For the text-containing cell, return its midpoint in (x, y) coordinate format. 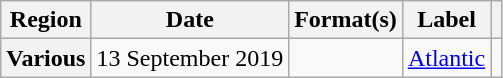
Label (446, 20)
Date (190, 20)
Format(s) (346, 20)
Atlantic (446, 58)
Various (46, 58)
13 September 2019 (190, 58)
Region (46, 20)
